Return the [X, Y] coordinate for the center point of the cell that contains the specified text.  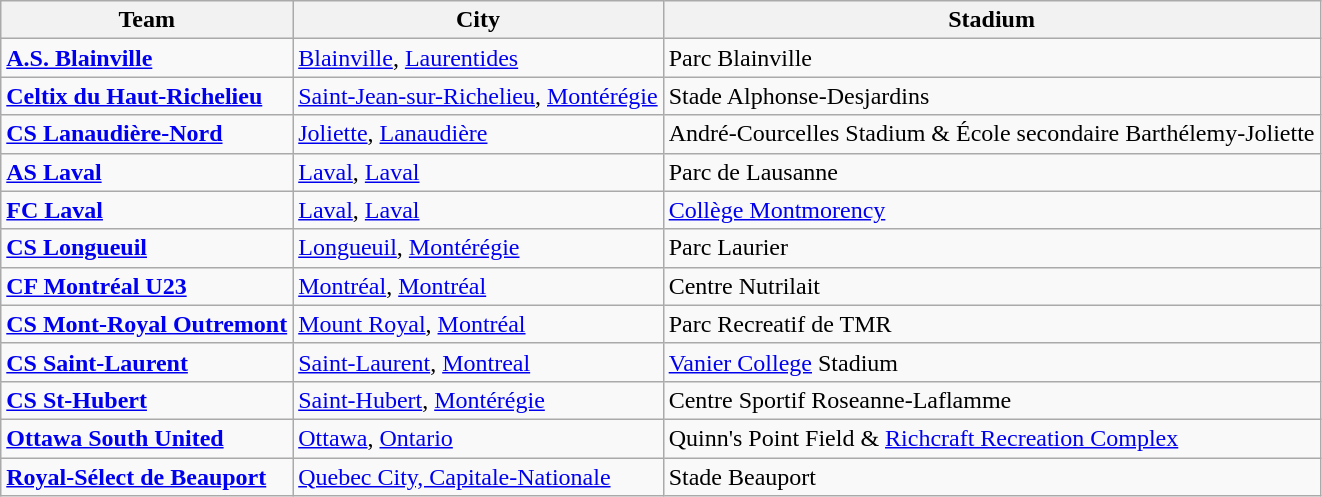
Parc de Lausanne [992, 172]
CF Montréal U23 [147, 286]
CS Longueuil [147, 248]
André-Courcelles Stadium & École secondaire Barthélemy-Joliette [992, 134]
Mount Royal, Montréal [478, 324]
Blainville, Laurentides [478, 58]
Royal-Sélect de Beauport [147, 477]
Stade Beauport [992, 477]
Joliette, Lanaudière [478, 134]
Stade Alphonse-Desjardins [992, 96]
Parc Blainville [992, 58]
Quebec City, Capitale-Nationale [478, 477]
Saint-Hubert, Montérégie [478, 400]
CS Mont-Royal Outremont [147, 324]
Parc Recreatif de TMR [992, 324]
AS Laval [147, 172]
Vanier College Stadium [992, 362]
CS St-Hubert [147, 400]
A.S. Blainville [147, 58]
Longueuil, Montérégie [478, 248]
City [478, 20]
Celtix du Haut-Richelieu [147, 96]
FC Laval [147, 210]
Centre Nutrilait [992, 286]
Team [147, 20]
Ottawa, Ontario [478, 438]
CS Saint-Laurent [147, 362]
Saint-Jean-sur-Richelieu, Montérégie [478, 96]
Stadium [992, 20]
Saint-Laurent, Montreal [478, 362]
Ottawa South United [147, 438]
CS Lanaudière-Nord [147, 134]
Collège Montmorency [992, 210]
Quinn's Point Field & Richcraft Recreation Complex [992, 438]
Montréal, Montréal [478, 286]
Centre Sportif Roseanne-Laflamme [992, 400]
Parc Laurier [992, 248]
